Return [X, Y] of the center of cell containing provided text 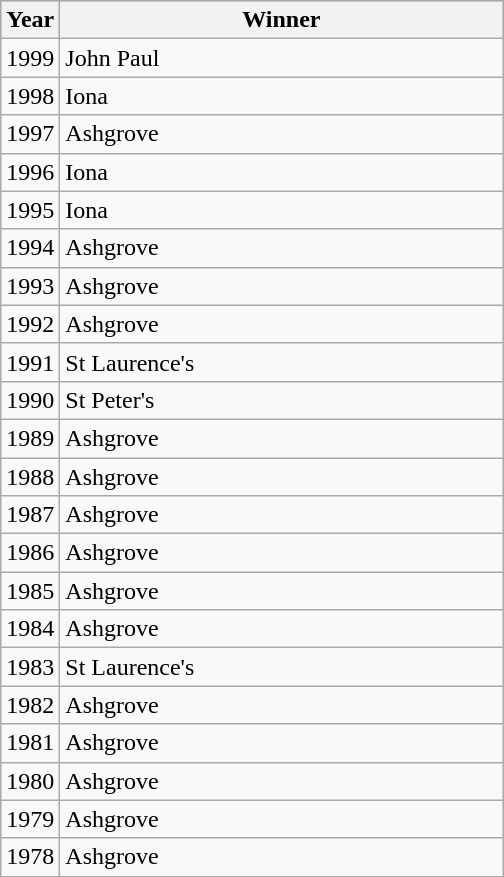
Winner [282, 20]
1998 [30, 96]
St Peter's [282, 400]
1999 [30, 58]
1983 [30, 667]
1997 [30, 134]
1996 [30, 172]
1993 [30, 286]
John Paul [282, 58]
1985 [30, 591]
1984 [30, 629]
1994 [30, 248]
Year [30, 20]
1982 [30, 705]
1981 [30, 743]
1990 [30, 400]
1978 [30, 857]
1986 [30, 553]
1987 [30, 515]
1992 [30, 324]
1980 [30, 781]
1989 [30, 438]
1979 [30, 819]
1991 [30, 362]
1988 [30, 477]
1995 [30, 210]
